Provide the (X, Y) coordinate of the cell's center where the given text is located.  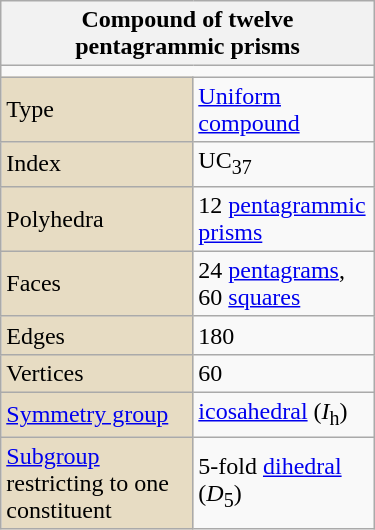
icosahedral (Ih) (284, 415)
60 (284, 373)
180 (284, 335)
Faces (97, 284)
Compound of twelve pentagrammic prisms (188, 34)
Polyhedra (97, 218)
UC37 (284, 164)
Edges (97, 335)
Subgroup restricting to one constituent (97, 483)
Type (97, 110)
Uniform compound (284, 110)
24 pentagrams, 60 squares (284, 284)
Index (97, 164)
Vertices (97, 373)
Symmetry group (97, 415)
5-fold dihedral (D5) (284, 483)
12 pentagrammic prisms (284, 218)
